Pinpoint the cell where the given text exists, returning its (X, Y) midpoint coordinate. 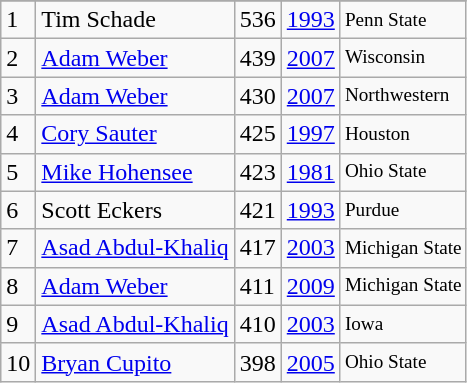
8 (18, 286)
2 (18, 58)
439 (258, 58)
Houston (403, 134)
423 (258, 172)
425 (258, 134)
Cory Sauter (135, 134)
5 (18, 172)
9 (18, 324)
2005 (310, 362)
Bryan Cupito (135, 362)
10 (18, 362)
Tim Schade (135, 20)
Penn State (403, 20)
3 (18, 96)
398 (258, 362)
417 (258, 248)
421 (258, 210)
1981 (310, 172)
411 (258, 286)
6 (18, 210)
Wisconsin (403, 58)
536 (258, 20)
2009 (310, 286)
Mike Hohensee (135, 172)
1997 (310, 134)
1 (18, 20)
Purdue (403, 210)
430 (258, 96)
410 (258, 324)
7 (18, 248)
Northwestern (403, 96)
4 (18, 134)
Scott Eckers (135, 210)
Iowa (403, 324)
